Locate the cell with the specified text and output its [X, Y] center coordinate. 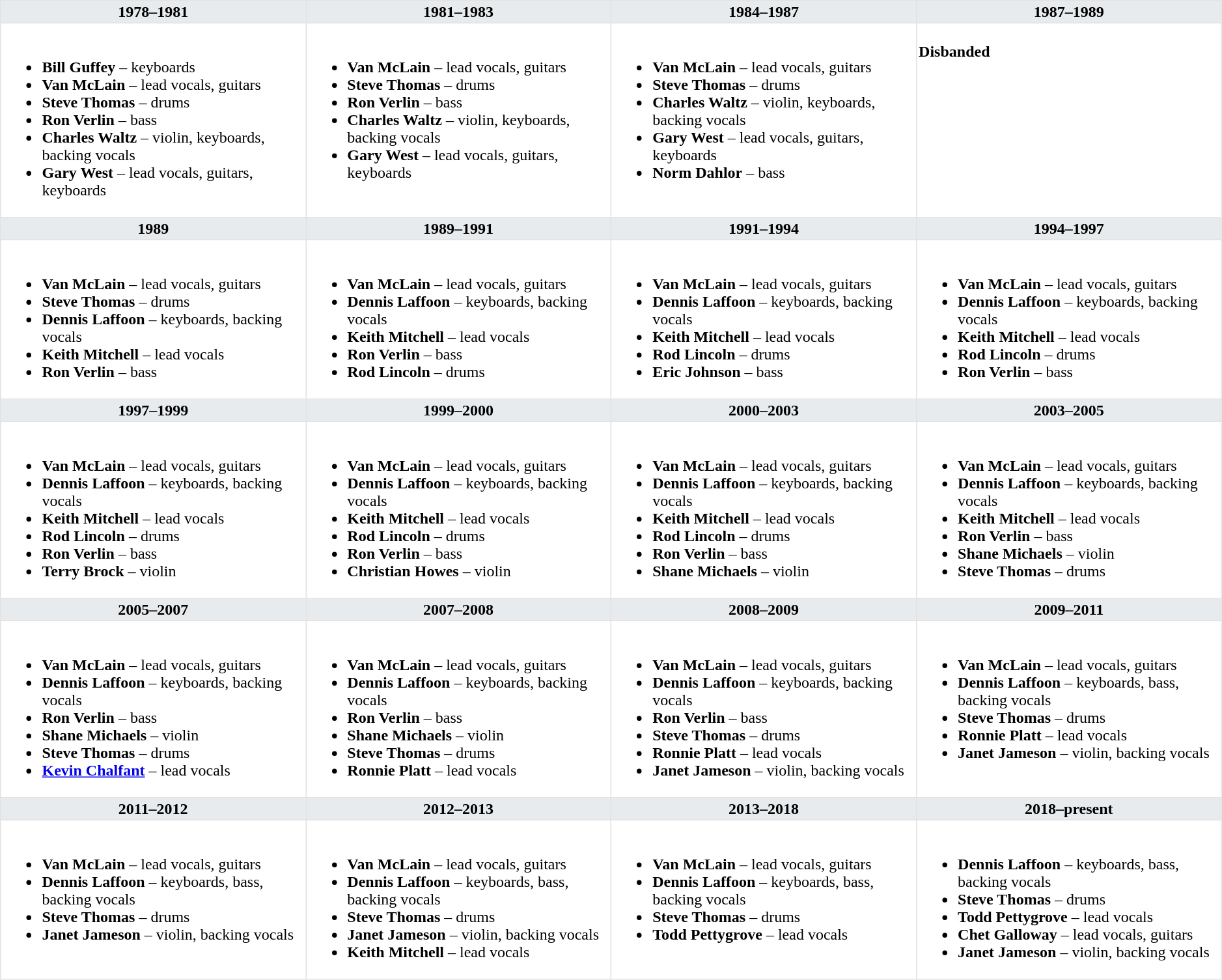
2009–2011 [1069, 609]
Van McLain – lead vocals, guitarsSteve Thomas – drumsDennis Laffoon – keyboards, backing vocalsKeith Mitchell – lead vocalsRon Verlin – bass [154, 319]
Van McLain – lead vocals, guitarsDennis Laffoon – keyboards, bass, backing vocalsSteve Thomas – drumsJanet Jameson – violin, backing vocals [154, 899]
1987–1989 [1069, 12]
1999–2000 [458, 410]
2011–2012 [154, 809]
2018–present [1069, 809]
Disbanded [1069, 120]
1978–1981 [154, 12]
Van McLain – lead vocals, guitarsDennis Laffoon – keyboards, backing vocalsKeith Mitchell – lead vocalsRod Lincoln – drumsEric Johnson – bass [763, 319]
2000–2003 [763, 410]
Van McLain – lead vocals, guitarsDennis Laffoon – keyboards, backing vocalsKeith Mitchell – lead vocalsRon Verlin – bassRod Lincoln – drums [458, 319]
2012–2013 [458, 809]
1989 [154, 229]
1981–1983 [458, 12]
1989–1991 [458, 229]
Van McLain – lead vocals, guitarsDennis Laffoon – keyboards, bass, backing vocalsSteve Thomas – drumsTodd Pettygrove – lead vocals [763, 899]
2008–2009 [763, 609]
2003–2005 [1069, 410]
1984–1987 [763, 12]
2007–2008 [458, 609]
1997–1999 [154, 410]
1991–1994 [763, 229]
2013–2018 [763, 809]
1994–1997 [1069, 229]
Van McLain – lead vocals, guitarsDennis Laffoon – keyboards, backing vocalsKeith Mitchell – lead vocalsRod Lincoln – drumsRon Verlin – bass [1069, 319]
2005–2007 [154, 609]
